Output the [x, y] coordinate of the center of the cell containing the given text.  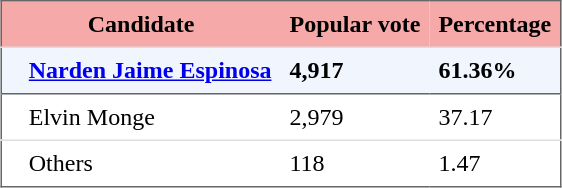
61.36% [495, 70]
2,979 [354, 117]
37.17 [495, 117]
1.47 [495, 163]
Others [150, 163]
118 [354, 163]
Popular vote [354, 24]
Elvin Monge [150, 117]
Candidate [140, 24]
Percentage [495, 24]
Narden Jaime Espinosa [150, 70]
4,917 [354, 70]
